Output the (x, y) coordinate of the center of the cell containing the given text.  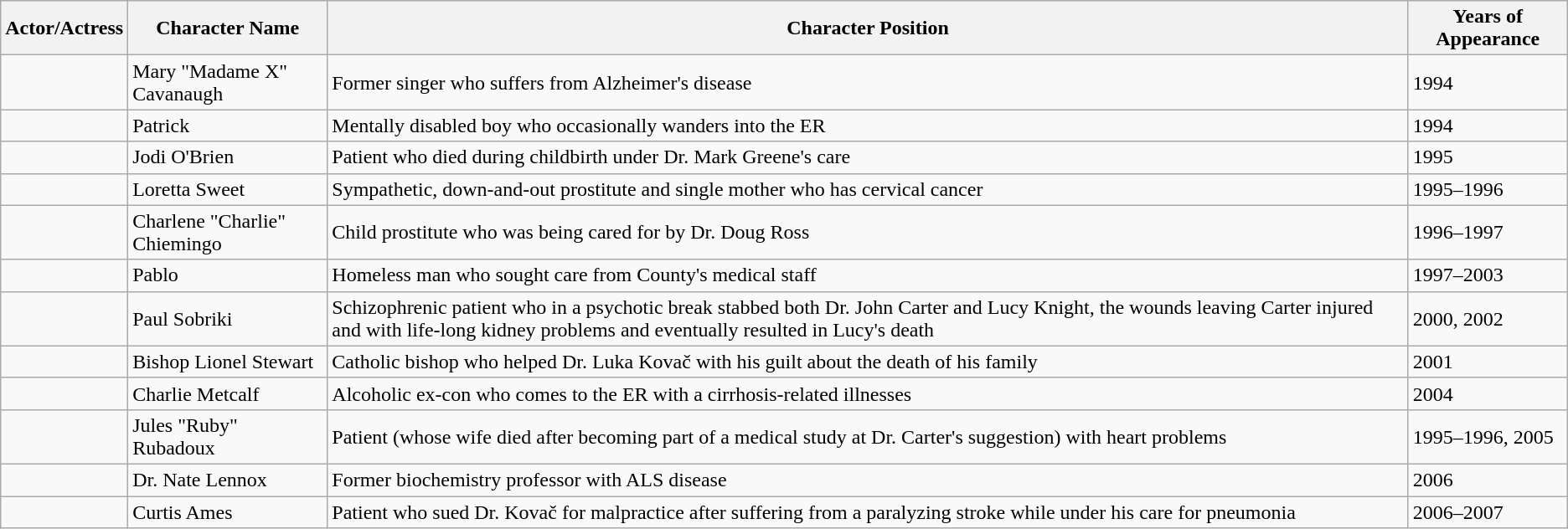
Homeless man who sought care from County's medical staff (868, 275)
Charlie Metcalf (228, 393)
Mary "Madame X" Cavanaugh (228, 82)
Catholic bishop who helped Dr. Luka Kovač with his guilt about the death of his family (868, 362)
Pablo (228, 275)
1995–1996 (1488, 189)
2006 (1488, 480)
1995 (1488, 157)
Jules "Ruby" Rubadoux (228, 437)
Loretta Sweet (228, 189)
Former biochemistry professor with ALS disease (868, 480)
Charlene "Charlie" Chiemingo (228, 233)
Jodi O'Brien (228, 157)
1996–1997 (1488, 233)
Paul Sobriki (228, 318)
Dr. Nate Lennox (228, 480)
Patient who died during childbirth under Dr. Mark Greene's care (868, 157)
Sympathetic, down-and-out prostitute and single mother who has cervical cancer (868, 189)
Child prostitute who was being cared for by Dr. Doug Ross (868, 233)
2000, 2002 (1488, 318)
Bishop Lionel Stewart (228, 362)
Character Position (868, 28)
1997–2003 (1488, 275)
Former singer who suffers from Alzheimer's disease (868, 82)
2001 (1488, 362)
Alcoholic ex-con who comes to the ER with a cirrhosis-related illnesses (868, 393)
Actor/Actress (64, 28)
Patient (whose wife died after becoming part of a medical study at Dr. Carter's suggestion) with heart problems (868, 437)
Mentally disabled boy who occasionally wanders into the ER (868, 126)
2006–2007 (1488, 511)
Years of Appearance (1488, 28)
Patrick (228, 126)
2004 (1488, 393)
Curtis Ames (228, 511)
1995–1996, 2005 (1488, 437)
Character Name (228, 28)
Patient who sued Dr. Kovač for malpractice after suffering from a paralyzing stroke while under his care for pneumonia (868, 511)
